Determine the [X, Y] coordinate at the center of the cell enclosing the given text.  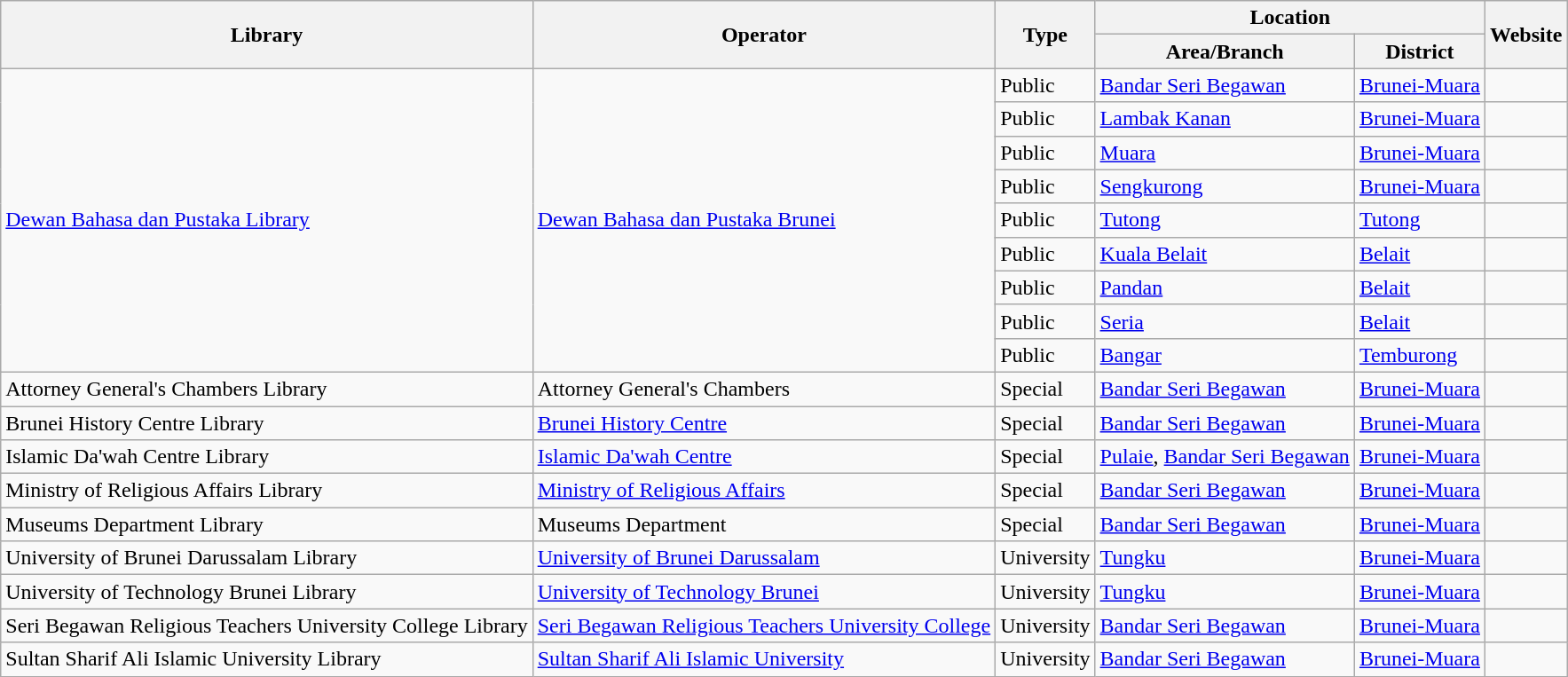
Museums Department Library [266, 524]
Ministry of Religious Affairs Library [266, 491]
Seri Begawan Religious Teachers University College [763, 626]
Attorney General's Chambers [763, 389]
Ministry of Religious Affairs [763, 491]
Temburong [1420, 355]
Dewan Bahasa dan Pustaka Brunei [763, 220]
Bangar [1225, 355]
Brunei History Centre Library [266, 423]
Type [1045, 35]
Islamic Da'wah Centre [763, 457]
Lambak Kanan [1225, 119]
Sengkurong [1225, 186]
Brunei History Centre [763, 423]
Seri Begawan Religious Teachers University College Library [266, 626]
Sultan Sharif Ali Islamic University [763, 659]
Sultan Sharif Ali Islamic University Library [266, 659]
University of Brunei Darussalam [763, 558]
Dewan Bahasa dan Pustaka Library [266, 220]
University of Brunei Darussalam Library [266, 558]
Museums Department [763, 524]
University of Technology Brunei Library [266, 592]
Website [1525, 35]
Seria [1225, 321]
Library [266, 35]
Kuala Belait [1225, 254]
Location [1290, 18]
Area/Branch [1225, 51]
Islamic Da'wah Centre Library [266, 457]
District [1420, 51]
Pulaie, Bandar Seri Begawan [1225, 457]
University of Technology Brunei [763, 592]
Pandan [1225, 287]
Operator [763, 35]
Attorney General's Chambers Library [266, 389]
Muara [1225, 153]
